For the text-containing cell, return its midpoint in (x, y) coordinate format. 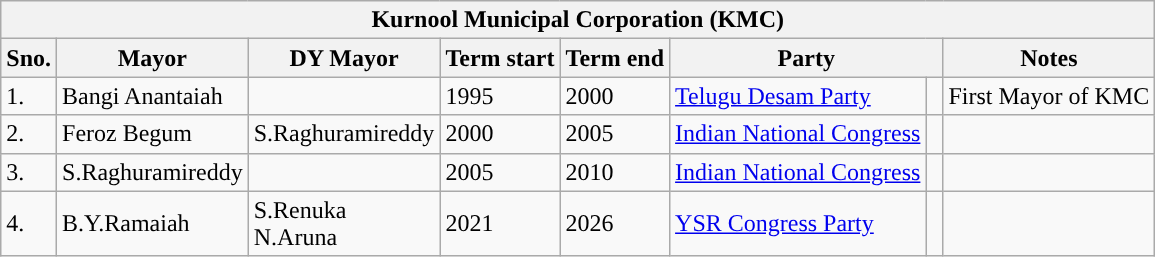
Notes (1049, 58)
Telugu Desam Party (798, 96)
Party (806, 58)
YSR Congress Party (798, 224)
Term end (615, 58)
DY Mayor (344, 58)
Term start (500, 58)
B.Y.Ramaiah (153, 224)
Sno. (29, 58)
2. (29, 134)
3. (29, 172)
Kurnool Municipal Corporation (KMC) (578, 20)
S.Renuka N.Aruna (344, 224)
2021 (500, 224)
First Mayor of KMC (1049, 96)
1. (29, 96)
Feroz Begum (153, 134)
2026 (615, 224)
2010 (615, 172)
Bangi Anantaiah (153, 96)
1995 (500, 96)
Mayor (153, 58)
4. (29, 224)
